Determine the (x, y) coordinate at the center of the cell enclosing the given text.  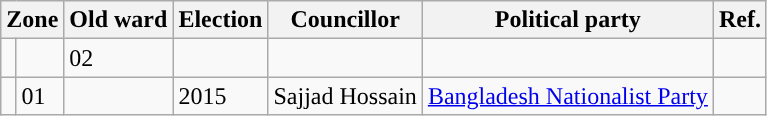
Bangladesh Nationalist Party (568, 96)
Old ward (118, 20)
01 (40, 96)
Zone (32, 20)
Political party (568, 20)
Election (220, 20)
02 (118, 58)
Sajjad Hossain (345, 96)
Ref. (740, 20)
2015 (220, 96)
Councillor (345, 20)
